Scan for the cell matching the given text and deliver its [X, Y] coordinate at center. 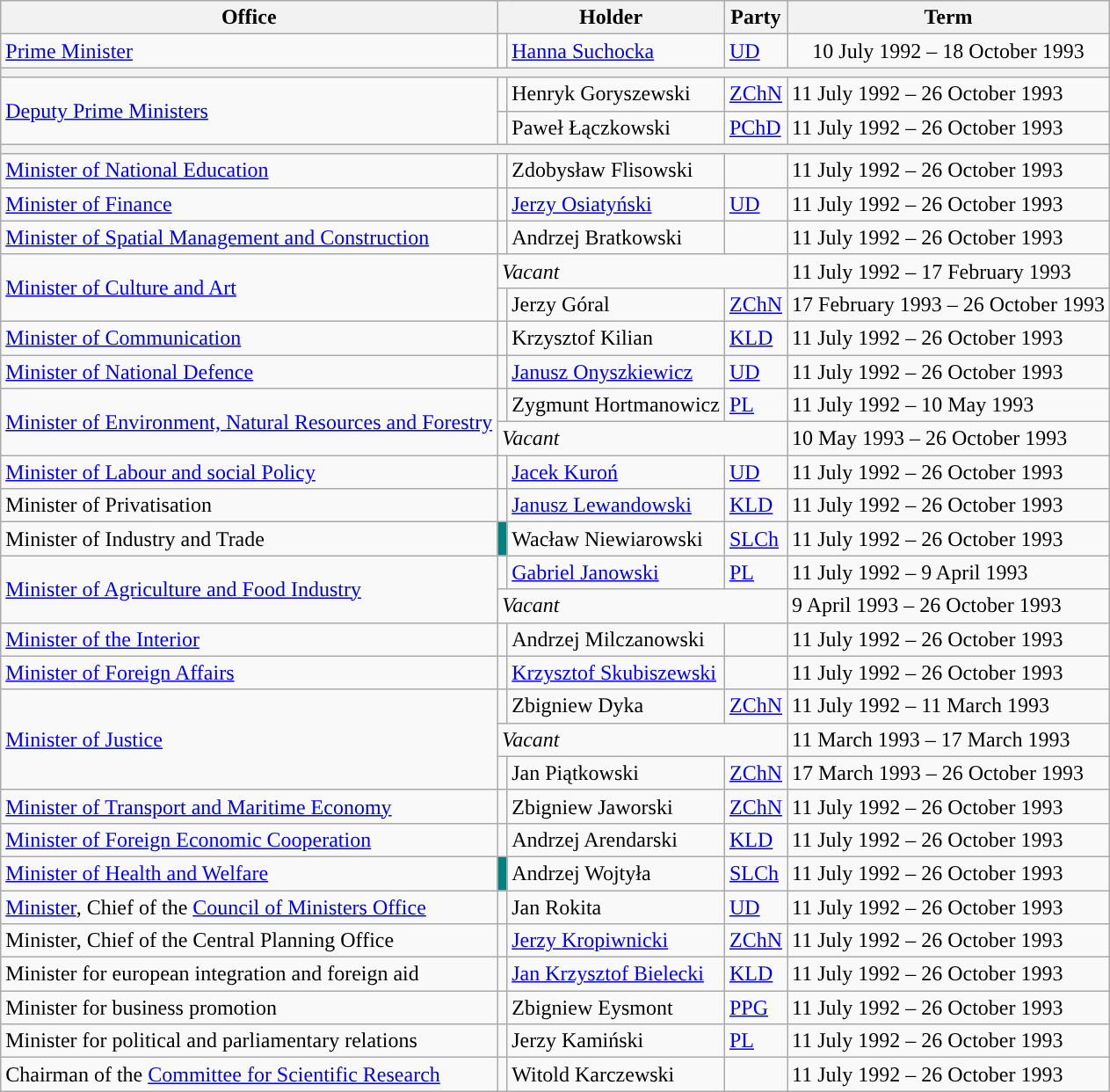
Minister of Transport and Maritime Economy [250, 806]
Minister for european integration and foreign aid [250, 974]
Jerzy Kropiwnicki [616, 941]
PPG [756, 1008]
Minister of National Education [250, 171]
Minister of Foreign Affairs [250, 673]
Minister of Privatisation [250, 506]
11 July 1992 – 9 April 1993 [949, 572]
Minister of Industry and Trade [250, 539]
Minister of Communication [250, 338]
Minister for business promotion [250, 1008]
Henryk Goryszewski [616, 94]
11 March 1993 – 17 March 1993 [949, 739]
Minister of Finance [250, 204]
Witold Karczewski [616, 1074]
Minister of Spatial Management and Construction [250, 237]
9 April 1993 – 26 October 1993 [949, 606]
Minister of National Defence [250, 372]
11 July 1992 – 10 May 1993 [949, 405]
Krzysztof Skubiszewski [616, 673]
Wacław Niewiarowski [616, 539]
Minister of Foreign Economic Cooperation [250, 840]
Jerzy Góral [616, 304]
11 July 1992 – 11 March 1993 [949, 706]
Minister of Justice [250, 739]
Minister of Health and Welfare [250, 873]
17 February 1993 – 26 October 1993 [949, 304]
Andrzej Wojtyła [616, 873]
Hanna Suchocka [616, 51]
17 March 1993 – 26 October 1993 [949, 773]
Zygmunt Hortmanowicz [616, 405]
Gabriel Janowski [616, 572]
Minister, Chief of the Council of Ministers Office [250, 906]
11 July 1992 – 17 February 1993 [949, 271]
Jacek Kuroń [616, 472]
Prime Minister [250, 51]
Zbigniew Eysmont [616, 1008]
Minister of Culture and Art [250, 288]
Minister of Agriculture and Food Industry [250, 589]
Krzysztof Kilian [616, 338]
Zdobysław Flisowski [616, 171]
Deputy Prime Ministers [250, 111]
Minister, Chief of the Central Planning Office [250, 941]
Chairman of the Committee for Scientific Research [250, 1074]
Minister of Labour and social Policy [250, 472]
Jan Krzysztof Bielecki [616, 974]
Andrzej Arendarski [616, 840]
Office [250, 18]
Jerzy Kamiński [616, 1041]
Jan Piątkowski [616, 773]
10 July 1992 – 18 October 1993 [949, 51]
Andrzej Bratkowski [616, 237]
Zbigniew Jaworski [616, 806]
10 May 1993 – 26 October 1993 [949, 439]
Minister of the Interior [250, 639]
Andrzej Milczanowski [616, 639]
Paweł Łączkowski [616, 127]
Janusz Lewandowski [616, 506]
PChD [756, 127]
Party [756, 18]
Janusz Onyszkiewicz [616, 372]
Zbigniew Dyka [616, 706]
Minister for political and parliamentary relations [250, 1041]
Jan Rokita [616, 906]
Minister of Environment, Natural Resources and Forestry [250, 422]
Holder [612, 18]
Jerzy Osiatyński [616, 204]
Term [949, 18]
